Detect which cell encompasses the target text, then output its (x, y) center coordinate. 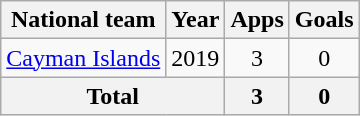
National team (84, 20)
Cayman Islands (84, 58)
Total (113, 96)
Year (196, 20)
Goals (324, 20)
2019 (196, 58)
Apps (257, 20)
